Determine the [x, y] coordinate at the center of the cell enclosing the given text.  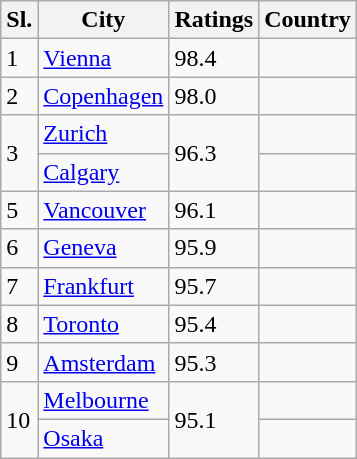
95.9 [214, 248]
5 [20, 210]
Sl. [20, 20]
Country [308, 20]
95.7 [214, 286]
98.0 [214, 96]
3 [20, 153]
95.3 [214, 362]
Zurich [104, 134]
10 [20, 419]
9 [20, 362]
Melbourne [104, 400]
95.1 [214, 419]
96.1 [214, 210]
Frankfurt [104, 286]
City [104, 20]
95.4 [214, 324]
6 [20, 248]
1 [20, 58]
Vienna [104, 58]
2 [20, 96]
8 [20, 324]
Osaka [104, 438]
96.3 [214, 153]
98.4 [214, 58]
7 [20, 286]
Amsterdam [104, 362]
Copenhagen [104, 96]
Geneva [104, 248]
Ratings [214, 20]
Toronto [104, 324]
Vancouver [104, 210]
Calgary [104, 172]
